Search for the cell housing the specified text and yield its (X, Y) center coordinate. 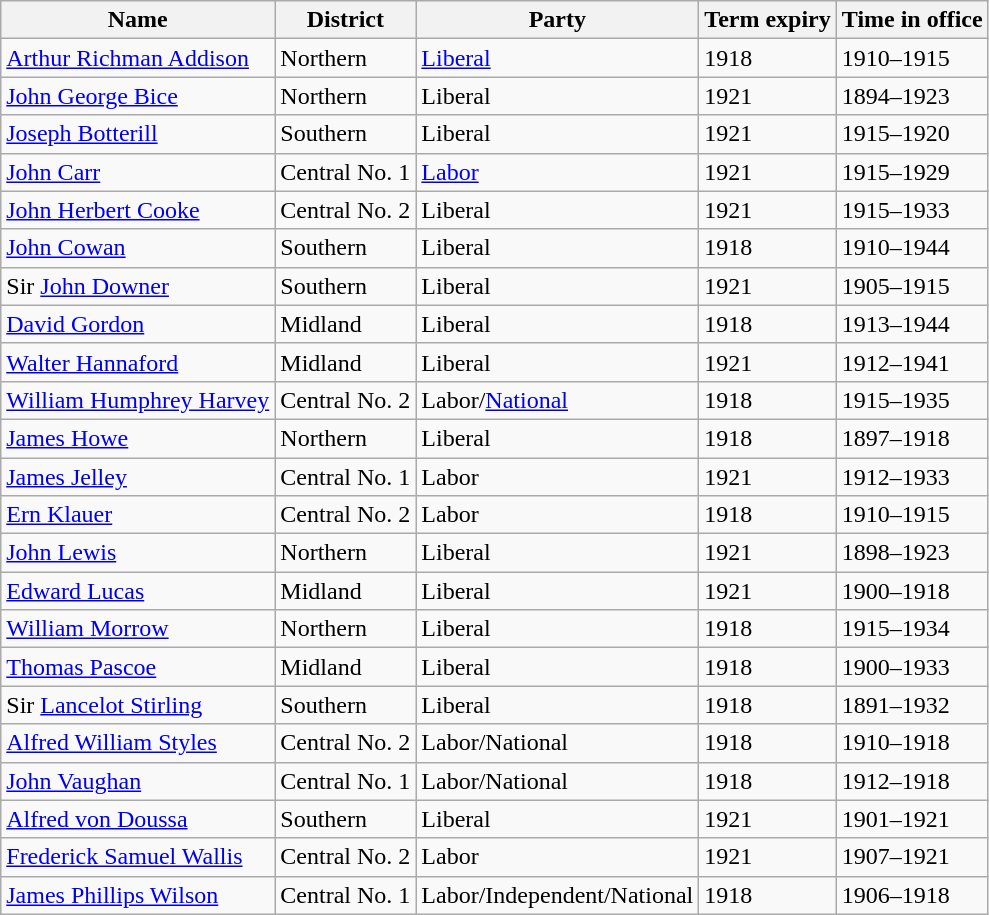
John Vaughan (138, 781)
1905–1915 (912, 286)
Time in office (912, 20)
1912–1918 (912, 781)
Edward Lucas (138, 591)
1900–1918 (912, 591)
Frederick Samuel Wallis (138, 857)
1900–1933 (912, 667)
John Herbert Cooke (138, 210)
1897–1918 (912, 438)
1891–1932 (912, 705)
Thomas Pascoe (138, 667)
1898–1923 (912, 553)
1915–1934 (912, 629)
1910–1918 (912, 743)
Joseph Botterill (138, 134)
1912–1933 (912, 477)
Alfred von Doussa (138, 819)
James Jelley (138, 477)
1910–1944 (912, 248)
District (346, 20)
1901–1921 (912, 819)
1915–1920 (912, 134)
James Howe (138, 438)
1907–1921 (912, 857)
John Cowan (138, 248)
Walter Hannaford (138, 362)
1915–1933 (912, 210)
William Humphrey Harvey (138, 400)
James Phillips Wilson (138, 895)
David Gordon (138, 324)
John Carr (138, 172)
1912–1941 (912, 362)
1894–1923 (912, 96)
1906–1918 (912, 895)
1913–1944 (912, 324)
Name (138, 20)
Labor/Independent/National (558, 895)
Sir Lancelot Stirling (138, 705)
Sir John Downer (138, 286)
1915–1935 (912, 400)
1915–1929 (912, 172)
John George Bice (138, 96)
John Lewis (138, 553)
Ern Klauer (138, 515)
Alfred William Styles (138, 743)
Party (558, 20)
Term expiry (768, 20)
William Morrow (138, 629)
Arthur Richman Addison (138, 58)
